From the cell containing the given text, extract its center point as [x, y] coordinate. 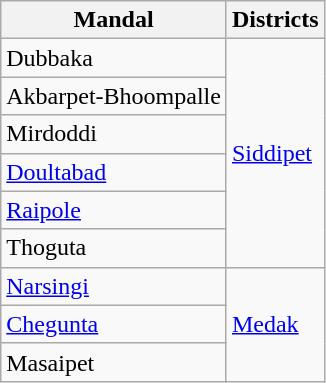
Dubbaka [114, 58]
Thoguta [114, 248]
Akbarpet-Bhoompalle [114, 96]
Narsingi [114, 286]
Masaipet [114, 362]
Siddipet [275, 153]
Districts [275, 20]
Raipole [114, 210]
Mirdoddi [114, 134]
Chegunta [114, 324]
Doultabad [114, 172]
Mandal [114, 20]
Medak [275, 324]
